For the text-containing cell, return its midpoint in [X, Y] coordinate format. 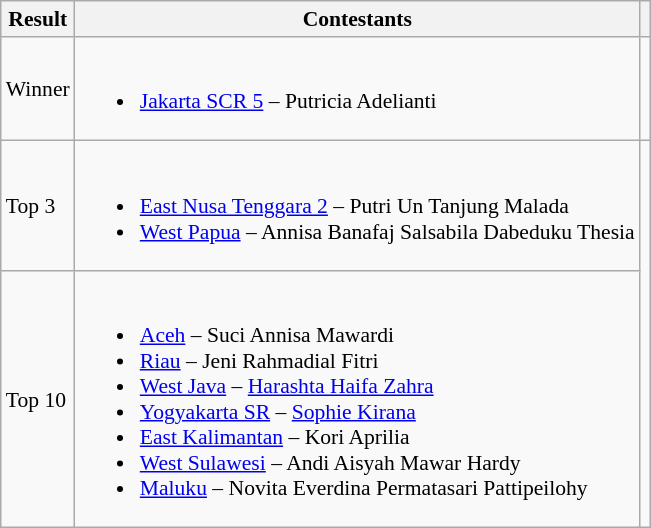
Result [38, 19]
Jakarta SCR 5 – Putricia Adelianti [358, 89]
Winner [38, 89]
Top 10 [38, 400]
Top 3 [38, 206]
Contestants [358, 19]
East Nusa Tenggara 2 – Putri Un Tanjung MaladaWest Papua – Annisa Banafaj Salsabila Dabeduku Thesia [358, 206]
